Provide the [x, y] coordinate of the cell's center where the given text is located.  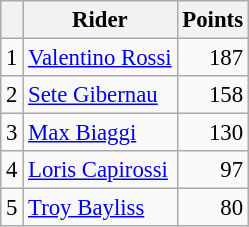
1 [12, 58]
Rider [100, 20]
Loris Capirossi [100, 170]
187 [212, 58]
Sete Gibernau [100, 95]
4 [12, 170]
Troy Bayliss [100, 208]
130 [212, 133]
2 [12, 95]
3 [12, 133]
Max Biaggi [100, 133]
97 [212, 170]
158 [212, 95]
Valentino Rossi [100, 58]
Points [212, 20]
5 [12, 208]
80 [212, 208]
